Return [X, Y] of the center of cell containing provided text 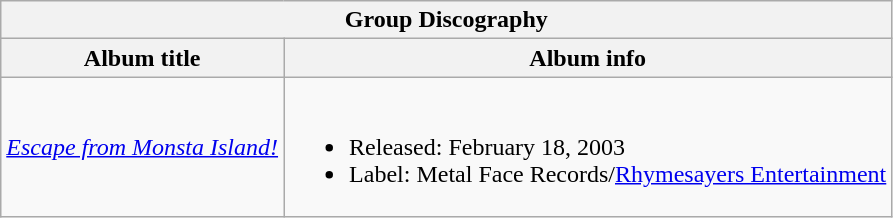
Album title [142, 58]
Released: February 18, 2003Label: Metal Face Records/Rhymesayers Entertainment [588, 147]
Escape from Monsta Island! [142, 147]
Album info [588, 58]
Group Discography [446, 20]
